From the cell containing the given text, extract its center point as [x, y] coordinate. 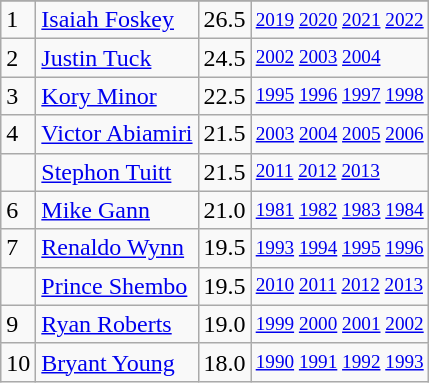
9 [18, 324]
1999 2000 2001 2002 [340, 324]
2011 2012 2013 [340, 172]
1 [18, 20]
Renaldo Wynn [117, 248]
Kory Minor [117, 96]
1995 1996 1997 1998 [340, 96]
Bryant Young [117, 362]
Ryan Roberts [117, 324]
6 [18, 210]
7 [18, 248]
3 [18, 96]
26.5 [224, 20]
2010 2011 2012 2013 [340, 286]
Mike Gann [117, 210]
4 [18, 134]
Prince Shembo [117, 286]
2019 2020 2021 2022 [340, 20]
Stephon Tuitt [117, 172]
1993 1994 1995 1996 [340, 248]
18.0 [224, 362]
24.5 [224, 58]
Isaiah Foskey [117, 20]
2 [18, 58]
Justin Tuck [117, 58]
22.5 [224, 96]
1990 1991 1992 1993 [340, 362]
21.0 [224, 210]
19.0 [224, 324]
2002 2003 2004 [340, 58]
10 [18, 362]
2003 2004 2005 2006 [340, 134]
1981 1982 1983 1984 [340, 210]
Victor Abiamiri [117, 134]
